Return [X, Y] of the center of cell containing provided text 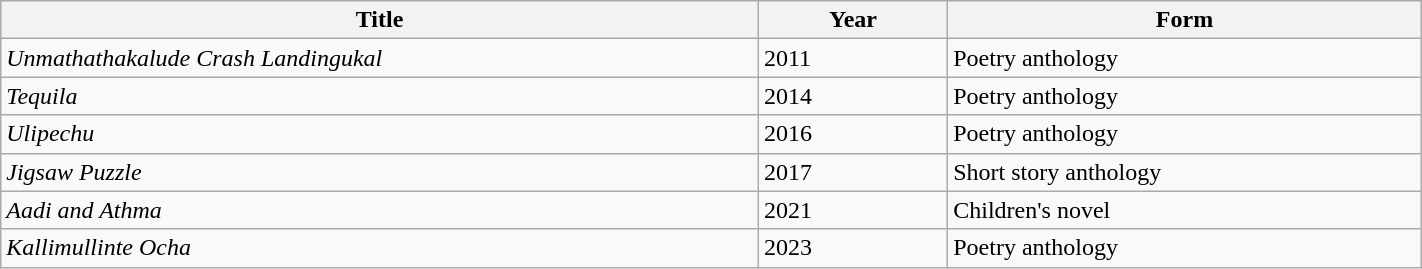
Children's novel [1185, 210]
Jigsaw Puzzle [380, 172]
Title [380, 20]
2021 [852, 210]
2016 [852, 134]
2017 [852, 172]
Unmathathakalude Crash Landingukal [380, 58]
Short story anthology [1185, 172]
Tequila [380, 96]
2023 [852, 248]
Kallimullinte Ocha [380, 248]
2014 [852, 96]
2011 [852, 58]
Ulipechu [380, 134]
Form [1185, 20]
Aadi and Athma [380, 210]
Year [852, 20]
